Locate the cell with the specified text and output its (X, Y) center coordinate. 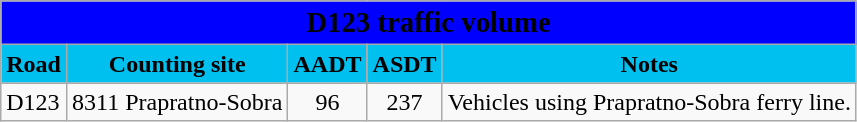
AADT (328, 64)
ASDT (404, 64)
D123 (34, 102)
Road (34, 64)
8311 Prapratno-Sobra (176, 102)
96 (328, 102)
237 (404, 102)
Notes (649, 64)
Vehicles using Prapratno-Sobra ferry line. (649, 102)
D123 traffic volume (429, 23)
Counting site (176, 64)
